Provide the (X, Y) coordinate of the cell's center where the given text is located.  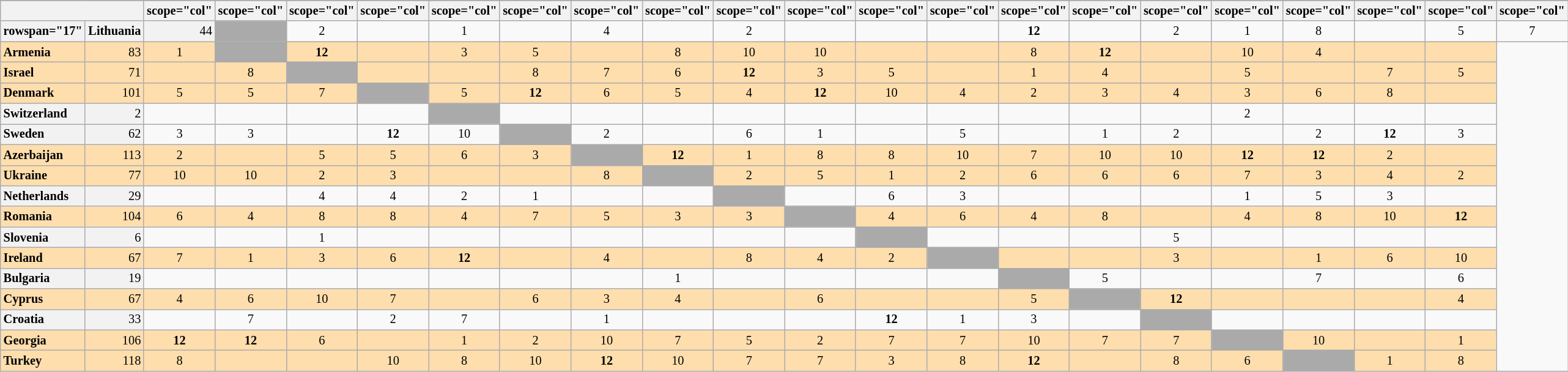
Bulgaria (43, 278)
Switzerland (43, 114)
Denmark (43, 93)
Ukraine (43, 176)
33 (114, 319)
Armenia (43, 52)
104 (114, 217)
Sweden (43, 134)
Romania (43, 217)
Slovenia (43, 237)
44 (179, 31)
Lithuania (114, 31)
62 (114, 134)
19 (114, 278)
113 (114, 155)
83 (114, 52)
Netherlands (43, 196)
29 (114, 196)
rowspan="17" (43, 31)
101 (114, 93)
Azerbaijan (43, 155)
Israel (43, 72)
Ireland (43, 258)
71 (114, 72)
Croatia (43, 319)
Georgia (43, 340)
Cyprus (43, 299)
106 (114, 340)
118 (114, 360)
77 (114, 176)
Turkey (43, 360)
